Capture the cell that displays the provided text and extract its [x, y] central coordinate. 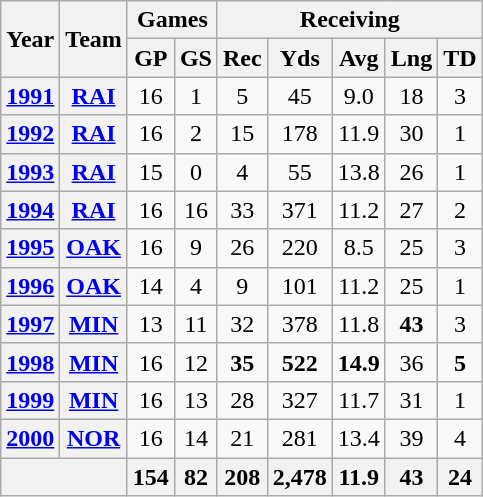
208 [242, 477]
NOR [94, 438]
154 [150, 477]
TD [460, 58]
GP [150, 58]
36 [411, 362]
2,478 [300, 477]
33 [242, 210]
13.8 [358, 172]
12 [196, 362]
327 [300, 400]
Year [30, 39]
35 [242, 362]
Team [94, 39]
1998 [30, 362]
Avg [358, 58]
39 [411, 438]
1992 [30, 134]
101 [300, 286]
371 [300, 210]
27 [411, 210]
1999 [30, 400]
1996 [30, 286]
18 [411, 96]
220 [300, 248]
Receiving [350, 20]
32 [242, 324]
Yds [300, 58]
8.5 [358, 248]
9.0 [358, 96]
24 [460, 477]
21 [242, 438]
GS [196, 58]
378 [300, 324]
1991 [30, 96]
1997 [30, 324]
1994 [30, 210]
31 [411, 400]
178 [300, 134]
522 [300, 362]
2000 [30, 438]
30 [411, 134]
55 [300, 172]
14.9 [358, 362]
13.4 [358, 438]
0 [196, 172]
1993 [30, 172]
82 [196, 477]
28 [242, 400]
Games [172, 20]
Rec [242, 58]
1995 [30, 248]
45 [300, 96]
11.8 [358, 324]
Lng [411, 58]
11.7 [358, 400]
11 [196, 324]
281 [300, 438]
